Pinpoint the cell where the given text exists, returning its [X, Y] midpoint coordinate. 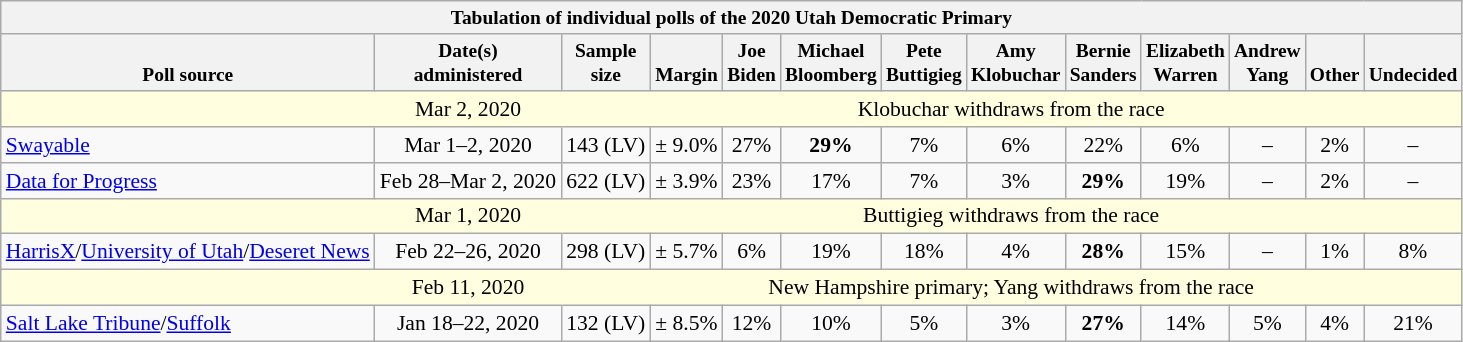
18% [924, 252]
Salt Lake Tribune/Suffolk [188, 323]
Data for Progress [188, 181]
15% [1185, 252]
Klobuchar withdraws from the race [1012, 110]
Swayable [188, 145]
ElizabethWarren [1185, 62]
10% [830, 323]
Jan 18–22, 2020 [468, 323]
Samplesize [606, 62]
PeteButtigieg [924, 62]
Tabulation of individual polls of the 2020 Utah Democratic Primary [732, 18]
New Hampshire primary; Yang withdraws from the race [1012, 288]
± 3.9% [686, 181]
Mar 1, 2020 [468, 216]
Mar 2, 2020 [468, 110]
Date(s)administered [468, 62]
143 (LV) [606, 145]
1% [1334, 252]
BernieSanders [1103, 62]
Feb 28–Mar 2, 2020 [468, 181]
JoeBiden [752, 62]
298 (LV) [606, 252]
17% [830, 181]
622 (LV) [606, 181]
28% [1103, 252]
Buttigieg withdraws from the race [1012, 216]
AndrewYang [1267, 62]
Undecided [1413, 62]
HarrisX/University of Utah/Deseret News [188, 252]
± 9.0% [686, 145]
132 (LV) [606, 323]
Other [1334, 62]
Poll source [188, 62]
14% [1185, 323]
Margin [686, 62]
± 8.5% [686, 323]
± 5.7% [686, 252]
Feb 11, 2020 [468, 288]
AmyKlobuchar [1016, 62]
23% [752, 181]
12% [752, 323]
MichaelBloomberg [830, 62]
Mar 1–2, 2020 [468, 145]
Feb 22–26, 2020 [468, 252]
21% [1413, 323]
8% [1413, 252]
22% [1103, 145]
